Return [x, y] of the center of cell containing provided text 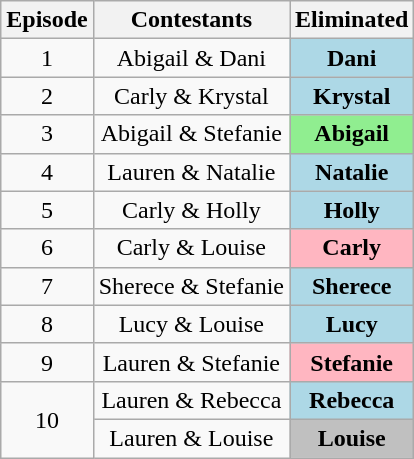
Abigail & Stefanie [191, 134]
9 [47, 362]
10 [47, 419]
Dani [352, 58]
Abigail [352, 134]
Sherece [352, 286]
Rebecca [352, 400]
Natalie [352, 172]
Louise [352, 438]
4 [47, 172]
Episode [47, 20]
Contestants [191, 20]
8 [47, 324]
Carly & Holly [191, 210]
Stefanie [352, 362]
Holly [352, 210]
1 [47, 58]
Lauren & Rebecca [191, 400]
2 [47, 96]
Lucy [352, 324]
Carly & Krystal [191, 96]
Sherece & Stefanie [191, 286]
Lauren & Louise [191, 438]
Krystal [352, 96]
7 [47, 286]
Lauren & Stefanie [191, 362]
Eliminated [352, 20]
5 [47, 210]
Carly [352, 248]
3 [47, 134]
Abigail & Dani [191, 58]
Lucy & Louise [191, 324]
6 [47, 248]
Lauren & Natalie [191, 172]
Carly & Louise [191, 248]
